Search for the cell housing the specified text and yield its [x, y] center coordinate. 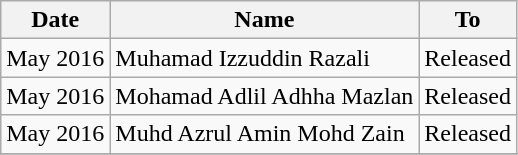
Date [56, 20]
To [468, 20]
Mohamad Adlil Adhha Mazlan [264, 96]
Muhamad Izzuddin Razali [264, 58]
Muhd Azrul Amin Mohd Zain [264, 134]
Name [264, 20]
